Return the (X, Y) coordinate for the center point of the cell that contains the specified text.  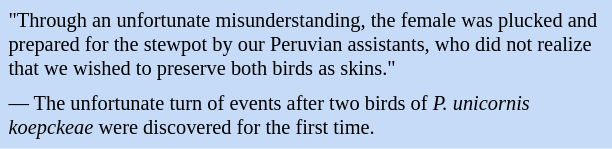
— The unfortunate turn of events after two birds of P. unicornis koepckeae were discovered for the first time. (306, 116)
